Pinpoint the cell where the given text exists, returning its [x, y] midpoint coordinate. 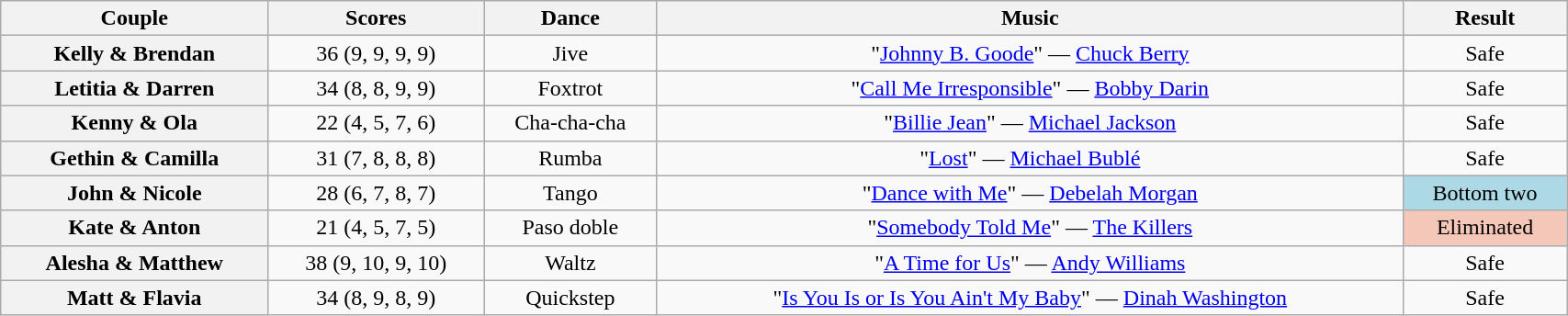
31 (7, 8, 8, 8) [377, 158]
Kate & Anton [134, 228]
38 (9, 10, 9, 10) [377, 263]
"Call Me Irresponsible" — Bobby Darin [1030, 88]
John & Nicole [134, 193]
Kenny & Ola [134, 123]
Result [1485, 18]
21 (4, 5, 7, 5) [377, 228]
Scores [377, 18]
Bottom two [1485, 193]
34 (8, 8, 9, 9) [377, 88]
Matt & Flavia [134, 298]
"Is You Is or Is You Ain't My Baby" — Dinah Washington [1030, 298]
Music [1030, 18]
Gethin & Camilla [134, 158]
Letitia & Darren [134, 88]
34 (8, 9, 8, 9) [377, 298]
Rumba [570, 158]
28 (6, 7, 8, 7) [377, 193]
"Johnny B. Goode" — Chuck Berry [1030, 53]
Quickstep [570, 298]
22 (4, 5, 7, 6) [377, 123]
"Dance with Me" — Debelah Morgan [1030, 193]
Kelly & Brendan [134, 53]
Waltz [570, 263]
Foxtrot [570, 88]
Tango [570, 193]
"A Time for Us" — Andy Williams [1030, 263]
Dance [570, 18]
Jive [570, 53]
Paso doble [570, 228]
Alesha & Matthew [134, 263]
Couple [134, 18]
36 (9, 9, 9, 9) [377, 53]
"Somebody Told Me" — The Killers [1030, 228]
"Lost" — Michael Bublé [1030, 158]
Eliminated [1485, 228]
Cha-cha-cha [570, 123]
"Billie Jean" — Michael Jackson [1030, 123]
